Search for the cell housing the specified text and yield its [X, Y] center coordinate. 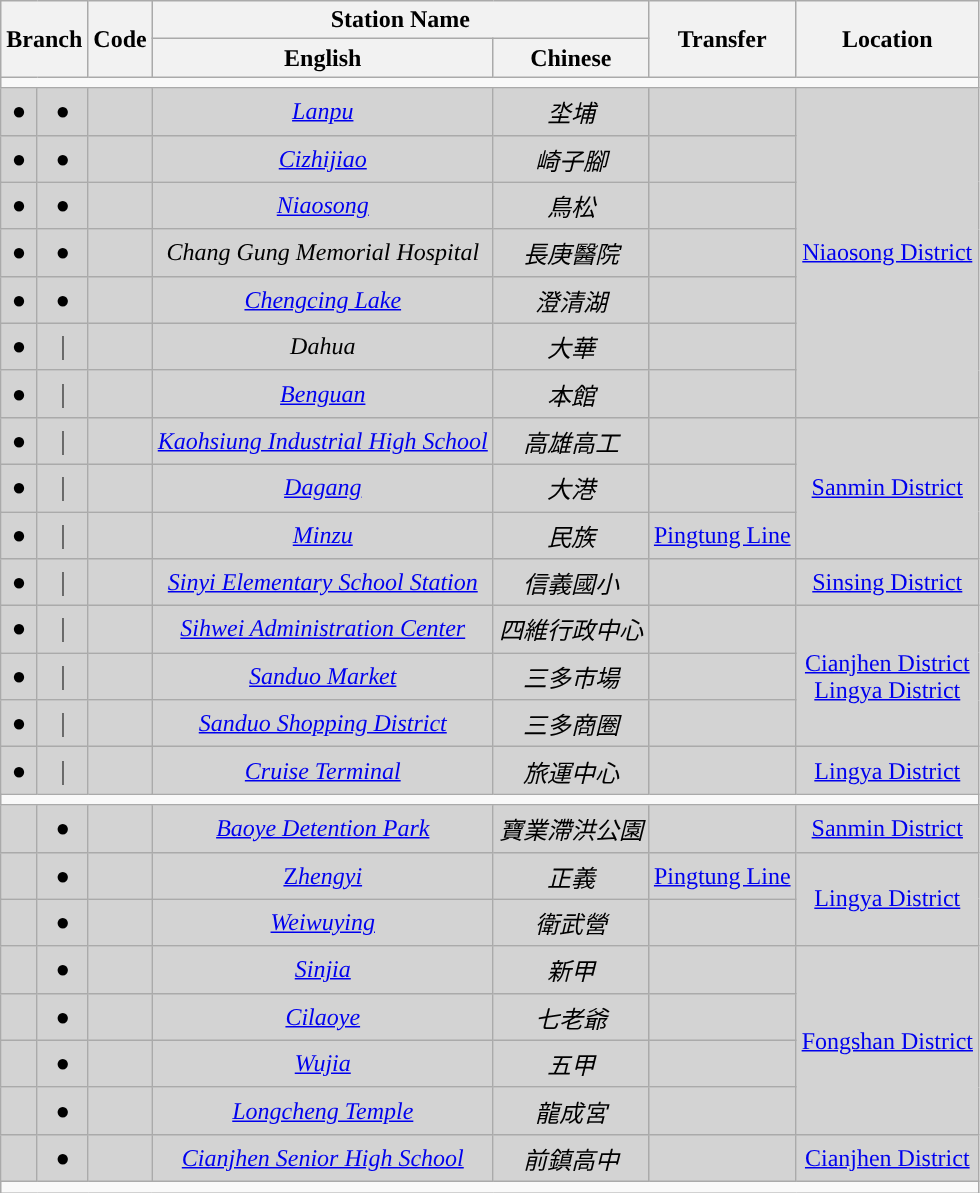
大港 [570, 488]
前鎮高中 [570, 1158]
Fongshan District [887, 1040]
Sinyi Elementary School Station [322, 582]
Chang Gung Memorial Hospital [322, 252]
民族 [570, 536]
Niaosong District [887, 252]
Sinjia [322, 970]
Niaosong [322, 206]
新甲 [570, 970]
Chinese [570, 58]
信義國小 [570, 582]
Sihwei Administration Center [322, 630]
Zhengyi [322, 876]
衛武營 [570, 922]
三多商圈 [570, 724]
高雄高工 [570, 440]
Cianjhen Senior High School [322, 1158]
Transfer [722, 39]
澄清湖 [570, 300]
鳥松 [570, 206]
坔埔 [570, 112]
Benguan [322, 394]
Station Name [400, 20]
Wujia [322, 1064]
Cilaoye [322, 1016]
三多市場 [570, 676]
崎子腳 [570, 158]
寶業滯洪公園 [570, 828]
Lanpu [322, 112]
Weiwuying [322, 922]
Cruise Terminal [322, 770]
本館 [570, 394]
Minzu [322, 536]
Longcheng Temple [322, 1110]
Cianjhen District [887, 1158]
旅運中心 [570, 770]
Branch [44, 39]
龍成宮 [570, 1110]
長庚醫院 [570, 252]
正義 [570, 876]
Code [120, 39]
Sinsing District [887, 582]
Dahua [322, 346]
大華 [570, 346]
English [322, 58]
Sanduo Market [322, 676]
Kaohsiung Industrial High School [322, 440]
四維行政中心 [570, 630]
Cizhijiao [322, 158]
Chengcing Lake [322, 300]
五甲 [570, 1064]
Location [887, 39]
七老爺 [570, 1016]
Sanduo Shopping District [322, 724]
Cianjhen DistrictLingya District [887, 676]
Dagang [322, 488]
Baoye Detention Park [322, 828]
